Identify which cell holds the provided text, then report its [X, Y] central coordinate. 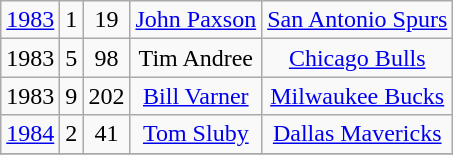
Milwaukee Bucks [358, 96]
John Paxson [196, 20]
1 [72, 20]
1984 [30, 134]
5 [72, 58]
San Antonio Spurs [358, 20]
Tim Andree [196, 58]
Chicago Bulls [358, 58]
Dallas Mavericks [358, 134]
9 [72, 96]
2 [72, 134]
Tom Sluby [196, 134]
41 [106, 134]
98 [106, 58]
19 [106, 20]
Bill Varner [196, 96]
202 [106, 96]
